Capture the cell that displays the provided text and extract its (X, Y) central coordinate. 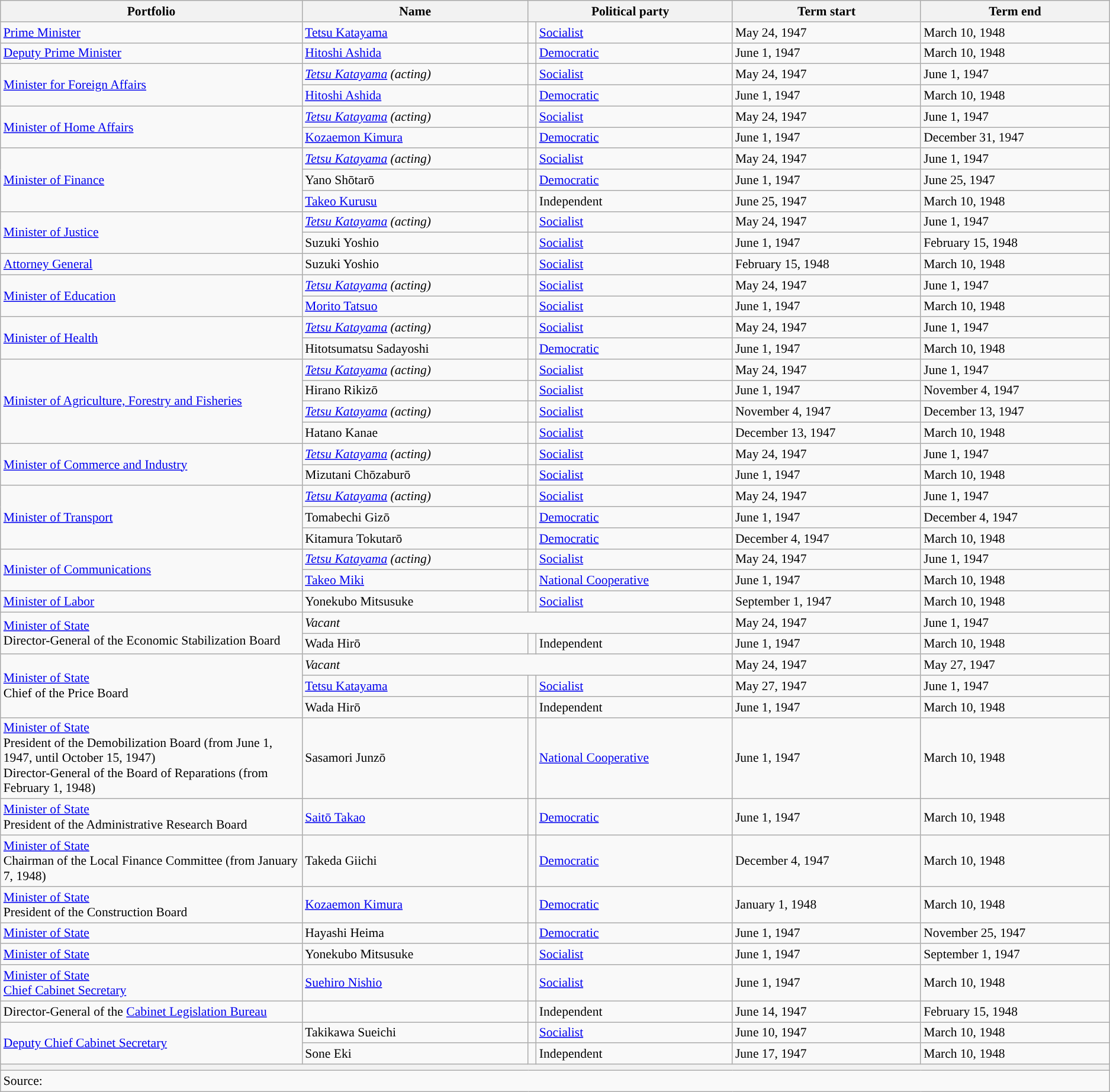
December 31, 1947 (1015, 138)
Yano Shōtarō (415, 180)
Minister of Transport (152, 517)
Term end (1015, 11)
Minister of Home Affairs (152, 127)
Hatano Kanae (415, 433)
Term start (826, 11)
Minister of Education (152, 296)
Minister of StateChief Cabinet Secretary (152, 983)
Political party (630, 11)
Sasamori Junzō (415, 758)
Saitō Takao (415, 817)
Minister of Agriculture, Forestry and Fisheries (152, 401)
Deputy Prime Minister (152, 53)
Hayashi Heima (415, 933)
Morito Tatsuo (415, 307)
Minister of StatePresident of the Construction Board (152, 904)
Name (415, 11)
Takeo Kurusu (415, 201)
Minister of Justice (152, 232)
Minister of Communications (152, 569)
Takeo Miki (415, 581)
June 17, 1947 (826, 1054)
Minister of Health (152, 339)
Source: (555, 1081)
November 25, 1947 (1015, 933)
Minister of StateChairman of the Local Finance Committee (from January 7, 1948) (152, 861)
Minister of StateChief of the Price Board (152, 687)
Director-General of the Cabinet Legislation Bureau (152, 1012)
June 14, 1947 (826, 1012)
Attorney General (152, 265)
Kitamura Tokutarō (415, 539)
Tomabechi Gizō (415, 517)
June 10, 1947 (826, 1033)
January 1, 1948 (826, 904)
Deputy Chief Cabinet Secretary (152, 1043)
Prime Minister (152, 33)
Hitotsumatsu Sadayoshi (415, 349)
Takikawa Sueichi (415, 1033)
Hirano Rikizō (415, 391)
Minister of Labor (152, 602)
Minister of Finance (152, 180)
Minister of StateDirector-General of the Economic Stabilization Board (152, 633)
Takeda Giichi (415, 861)
Mizutani Chōzaburō (415, 475)
Suehiro Nishio (415, 983)
Minister of StatePresident of the Administrative Research Board (152, 817)
Portfolio (152, 11)
Minister for Foreign Affairs (152, 85)
Minister of Commerce and Industry (152, 464)
Sone Eki (415, 1054)
